Search for the cell housing the specified text and yield its [x, y] center coordinate. 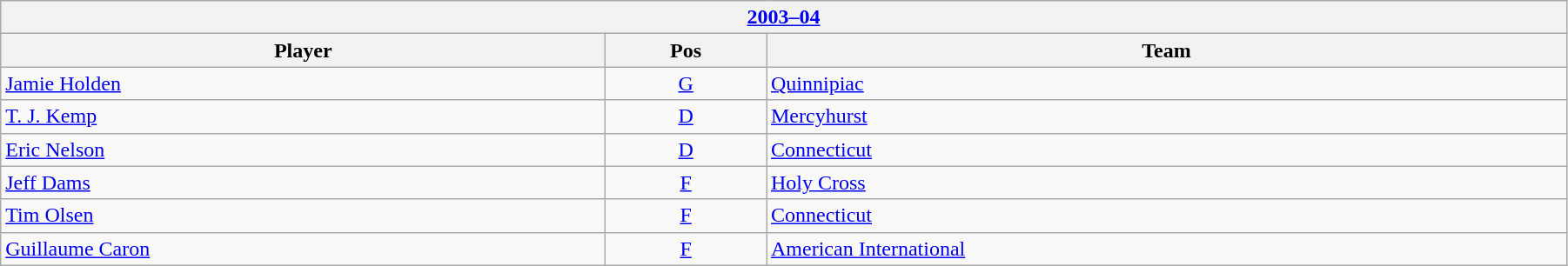
Jamie Holden [303, 83]
Player [303, 50]
T. J. Kemp [303, 116]
Quinnipiac [1166, 83]
Holy Cross [1166, 183]
Tim Olsen [303, 216]
Team [1166, 50]
Mercyhurst [1166, 116]
Eric Nelson [303, 150]
Guillaume Caron [303, 249]
Jeff Dams [303, 183]
Pos [686, 50]
2003–04 [784, 17]
G [686, 83]
American International [1166, 249]
